Output the (X, Y) coordinate of the center of the cell containing the given text.  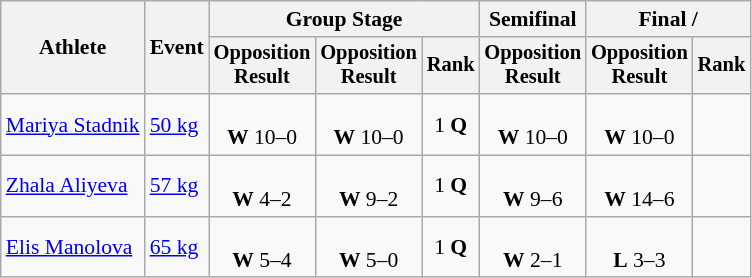
W 4–2 (262, 186)
65 kg (177, 248)
Elis Manolova (73, 248)
W 5–0 (368, 248)
W 9–2 (368, 186)
Zhala Aliyeva (73, 186)
Group Stage (344, 19)
Semifinal (532, 19)
W 14–6 (640, 186)
W 9–6 (532, 186)
Mariya Stadnik (73, 124)
50 kg (177, 124)
57 kg (177, 186)
Event (177, 48)
W 5–4 (262, 248)
Athlete (73, 48)
W 2–1 (532, 248)
Final / (668, 19)
L 3–3 (640, 248)
